For the text-containing cell, return its midpoint in (X, Y) coordinate format. 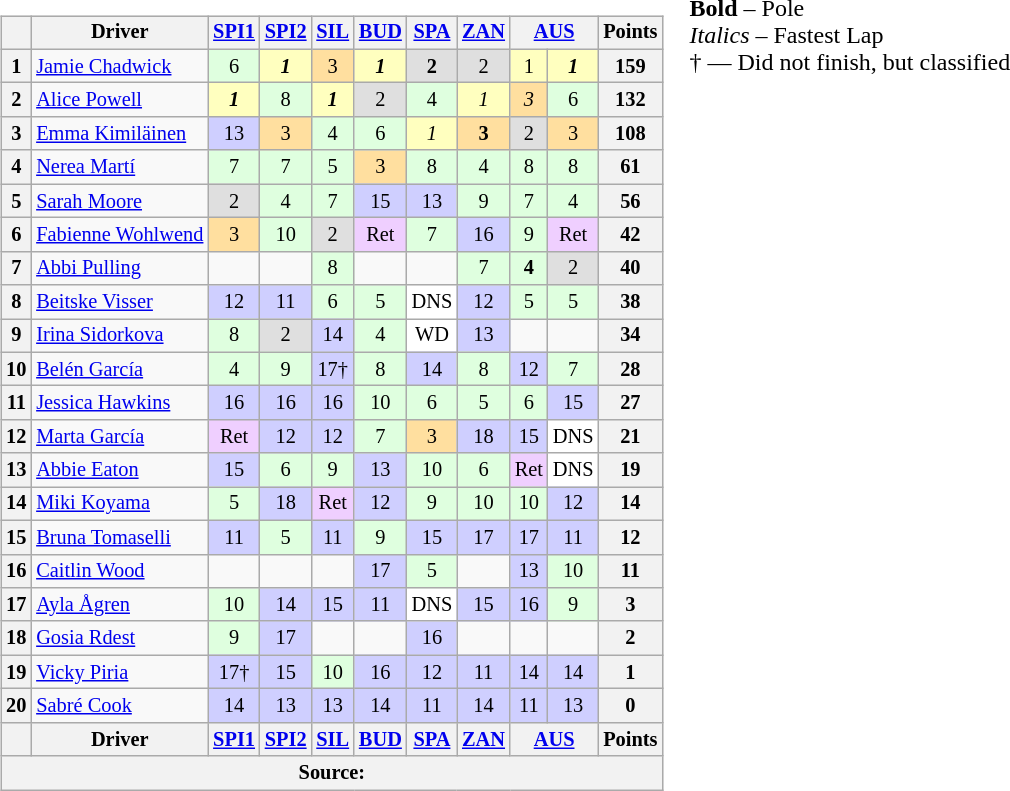
Jessica Hawkins (120, 403)
Irina Sidorkova (120, 336)
Source: (332, 773)
Nerea Martí (120, 167)
21 (630, 437)
61 (630, 167)
Emma Kimiläinen (120, 134)
Ayla Ågren (120, 605)
20 (16, 706)
38 (630, 302)
0 (630, 706)
108 (630, 134)
Gosia Rdest (120, 638)
Sabré Cook (120, 706)
Caitlin Wood (120, 571)
132 (630, 100)
42 (630, 235)
Vicky Piria (120, 672)
Abbie Eaton (120, 470)
159 (630, 66)
WD (432, 336)
Marta García (120, 437)
Abbi Pulling (120, 268)
Jamie Chadwick (120, 66)
Alice Powell (120, 100)
Belén García (120, 369)
27 (630, 403)
28 (630, 369)
40 (630, 268)
Bruna Tomaselli (120, 537)
56 (630, 201)
Fabienne Wohlwend (120, 235)
Sarah Moore (120, 201)
34 (630, 336)
Beitske Visser (120, 302)
Miki Koyama (120, 504)
